Locate the cell with the specified text and output its [X, Y] center coordinate. 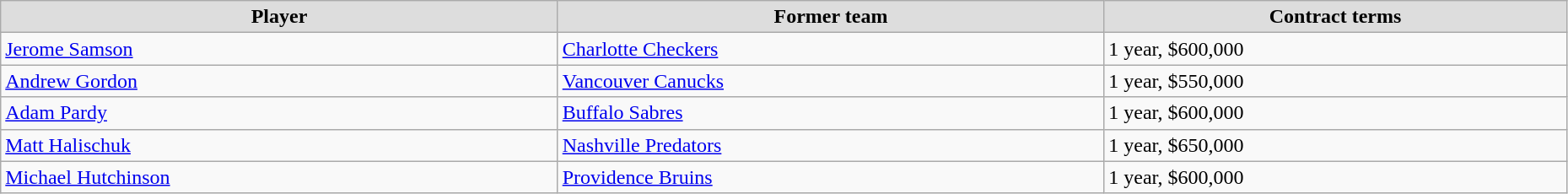
Michael Hutchinson [279, 177]
Vancouver Canucks [831, 81]
Providence Bruins [831, 177]
Former team [831, 17]
Adam Pardy [279, 113]
Andrew Gordon [279, 81]
Jerome Samson [279, 49]
Charlotte Checkers [831, 49]
Nashville Predators [831, 145]
Matt Halischuk [279, 145]
Buffalo Sabres [831, 113]
Contract terms [1336, 17]
Player [279, 17]
1 year, $650,000 [1336, 145]
1 year, $550,000 [1336, 81]
